From the cell containing the given text, extract its center point as [x, y] coordinate. 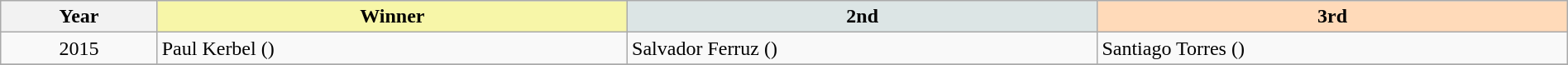
2nd [863, 17]
Paul Kerbel () [392, 48]
Year [79, 17]
Winner [392, 17]
3rd [1332, 17]
Santiago Torres () [1332, 48]
2015 [79, 48]
Salvador Ferruz () [863, 48]
